Return (X, Y) of the center of cell containing provided text 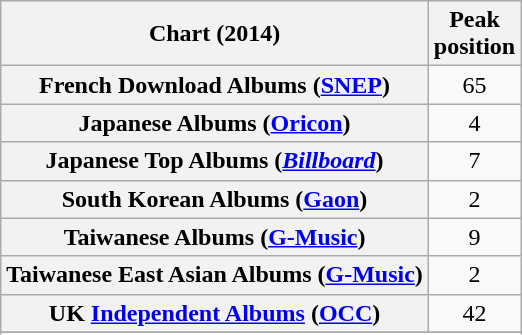
42 (474, 313)
Peakposition (474, 34)
Taiwanese East Asian Albums (G-Music) (215, 275)
65 (474, 85)
UK Independent Albums (OCC) (215, 313)
Taiwanese Albums (G-Music) (215, 237)
Japanese Albums (Oricon) (215, 123)
9 (474, 237)
Japanese Top Albums (Billboard) (215, 161)
Chart (2014) (215, 34)
7 (474, 161)
4 (474, 123)
South Korean Albums (Gaon) (215, 199)
French Download Albums (SNEP) (215, 85)
